Identify which cell holds the provided text, then report its [X, Y] central coordinate. 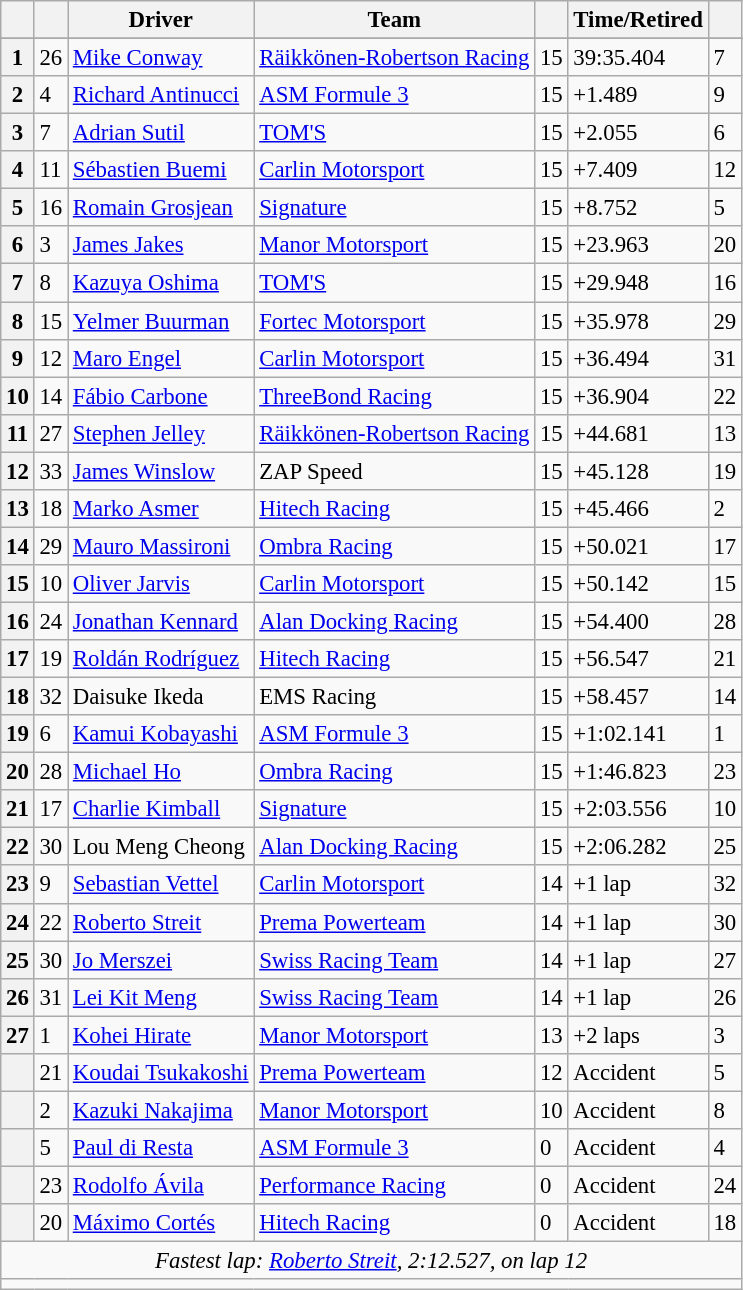
+50.142 [638, 584]
Marko Asmer [161, 509]
+56.547 [638, 659]
33 [50, 471]
+44.681 [638, 433]
+2:06.282 [638, 847]
Kohei Hirate [161, 1035]
+8.752 [638, 208]
Rodolfo Ávila [161, 1185]
Lou Meng Cheong [161, 847]
+36.904 [638, 396]
+7.409 [638, 170]
+54.400 [638, 621]
Kazuki Nakajima [161, 1110]
ZAP Speed [394, 471]
+23.963 [638, 245]
Sebastian Vettel [161, 885]
James Winslow [161, 471]
Koudai Tsukakoshi [161, 1073]
+45.128 [638, 471]
Richard Antinucci [161, 95]
Michael Ho [161, 772]
+2 laps [638, 1035]
Paul di Resta [161, 1148]
Mike Conway [161, 58]
James Jakes [161, 245]
Sébastien Buemi [161, 170]
Yelmer Buurman [161, 321]
Maro Engel [161, 358]
Stephen Jelley [161, 433]
Time/Retired [638, 20]
+36.494 [638, 358]
+29.948 [638, 283]
+50.021 [638, 546]
Performance Racing [394, 1185]
+58.457 [638, 697]
Fortec Motorsport [394, 321]
39:35.404 [638, 58]
Kamui Kobayashi [161, 734]
+35.978 [638, 321]
Kazuya Oshima [161, 283]
Jonathan Kennard [161, 621]
Fastest lap: Roberto Streit, 2:12.527, on lap 12 [372, 1261]
Mauro Massironi [161, 546]
Driver [161, 20]
Adrian Sutil [161, 133]
EMS Racing [394, 697]
Charlie Kimball [161, 809]
+2:03.556 [638, 809]
ThreeBond Racing [394, 396]
Jo Merszei [161, 960]
Roberto Streit [161, 922]
Daisuke Ikeda [161, 697]
Fábio Carbone [161, 396]
+45.466 [638, 509]
Lei Kit Meng [161, 997]
+1:02.141 [638, 734]
Máximo Cortés [161, 1223]
Team [394, 20]
+2.055 [638, 133]
Romain Grosjean [161, 208]
+1:46.823 [638, 772]
+1.489 [638, 95]
Oliver Jarvis [161, 584]
Roldán Rodríguez [161, 659]
